Pinpoint the cell where the given text exists, returning its (x, y) midpoint coordinate. 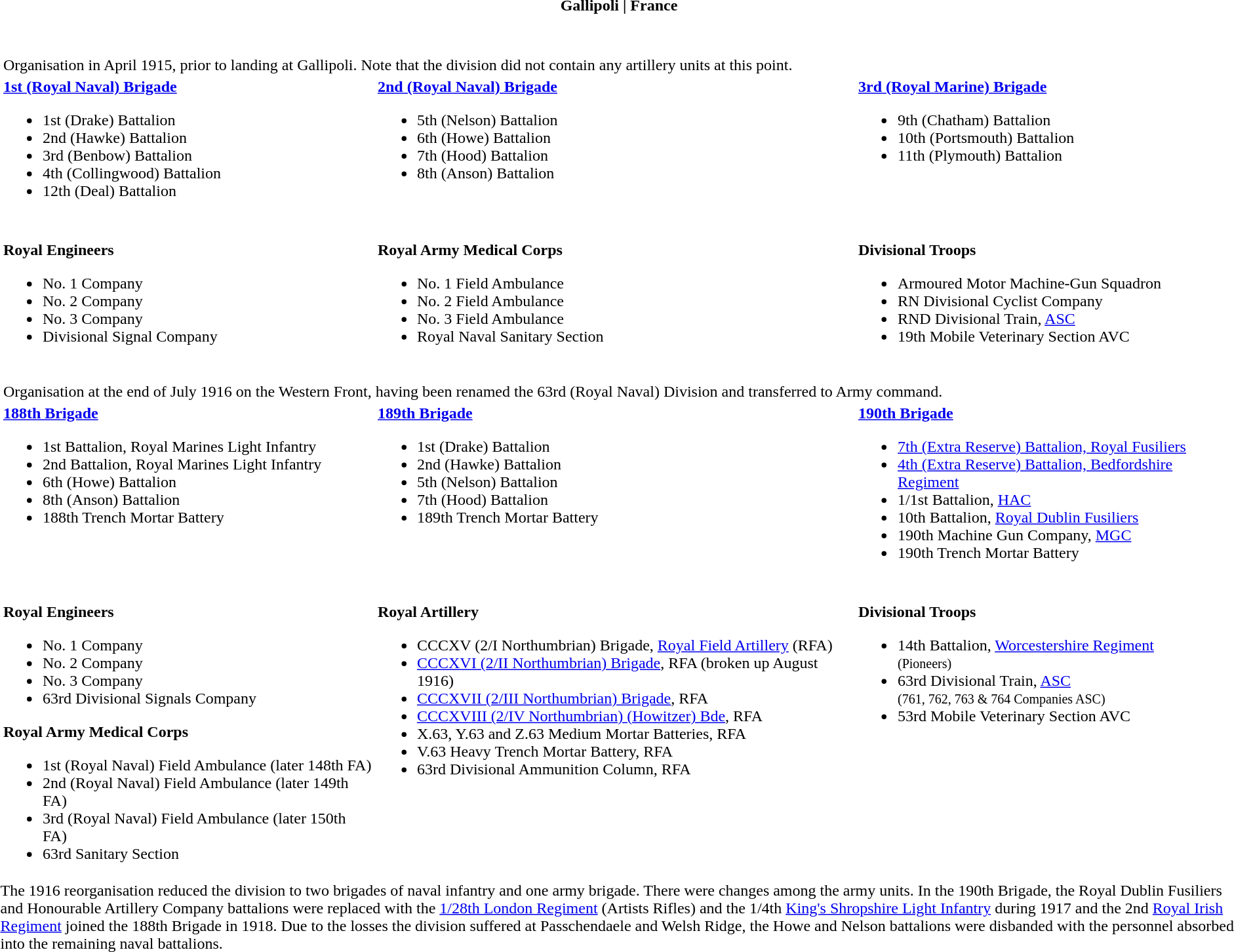
2nd (Royal Naval) Brigade5th (Nelson) Battalion6th (Howe) Battalion7th (Hood) Battalion8th (Anson) Battalion (616, 147)
189th Brigade1st (Drake) Battalion2nd (Hawke) Battalion5th (Nelson) Battalion7th (Hood) Battalion189th Trench Mortar Battery (616, 492)
Royal Army Medical CorpsNo. 1 Field AmbulanceNo. 2 Field AmbulanceNo. 3 Field AmbulanceRoyal Naval Sanitary Section (616, 301)
1st (Royal Naval) Brigade1st (Drake) Battalion2nd (Hawke) Battalion3rd (Benbow) Battalion4th (Collingwood) Battalion12th (Deal) Battalion (189, 147)
Royal EngineersNo. 1 CompanyNo. 2 CompanyNo. 3 CompanyDivisional Signal Company (189, 301)
